Identify which cell holds the provided text, then report its (X, Y) central coordinate. 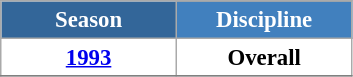
Overall (264, 58)
Season (89, 20)
1993 (89, 58)
Discipline (264, 20)
